Pinpoint the cell where the given text exists, returning its [x, y] midpoint coordinate. 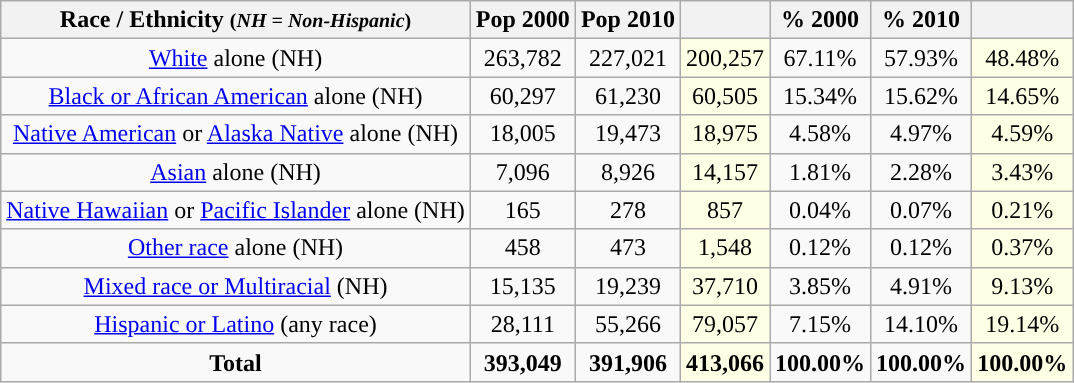
4.59% [1022, 134]
37,710 [724, 286]
14,157 [724, 172]
Native American or Alaska Native alone (NH) [236, 134]
8,926 [628, 172]
4.97% [922, 134]
0.21% [1022, 210]
Total [236, 362]
391,906 [628, 362]
4.91% [922, 286]
% 2010 [922, 20]
14.10% [922, 324]
19,239 [628, 286]
3.43% [1022, 172]
Race / Ethnicity (NH = Non-Hispanic) [236, 20]
9.13% [1022, 286]
18,005 [522, 134]
Pop 2010 [628, 20]
458 [522, 248]
Pop 2000 [522, 20]
278 [628, 210]
15.34% [820, 96]
15.62% [922, 96]
227,021 [628, 58]
Asian alone (NH) [236, 172]
3.85% [820, 286]
0.37% [1022, 248]
263,782 [522, 58]
White alone (NH) [236, 58]
1.81% [820, 172]
28,111 [522, 324]
15,135 [522, 286]
67.11% [820, 58]
Hispanic or Latino (any race) [236, 324]
55,266 [628, 324]
0.04% [820, 210]
18,975 [724, 134]
393,049 [522, 362]
Native Hawaiian or Pacific Islander alone (NH) [236, 210]
0.07% [922, 210]
48.48% [1022, 58]
2.28% [922, 172]
79,057 [724, 324]
Black or African American alone (NH) [236, 96]
4.58% [820, 134]
19,473 [628, 134]
60,505 [724, 96]
857 [724, 210]
Other race alone (NH) [236, 248]
57.93% [922, 58]
1,548 [724, 248]
14.65% [1022, 96]
165 [522, 210]
61,230 [628, 96]
% 2000 [820, 20]
413,066 [724, 362]
200,257 [724, 58]
7.15% [820, 324]
473 [628, 248]
Mixed race or Multiracial (NH) [236, 286]
19.14% [1022, 324]
60,297 [522, 96]
7,096 [522, 172]
